Provide the [x, y] coordinate of the cell's center where the given text is located.  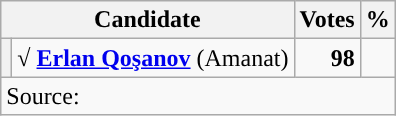
Source: [198, 96]
98 [327, 58]
Candidate [148, 20]
√ Erlan Qoşanov (Amanat) [153, 58]
Votes [327, 20]
% [378, 20]
